From the cell containing the given text, extract its center point as [x, y] coordinate. 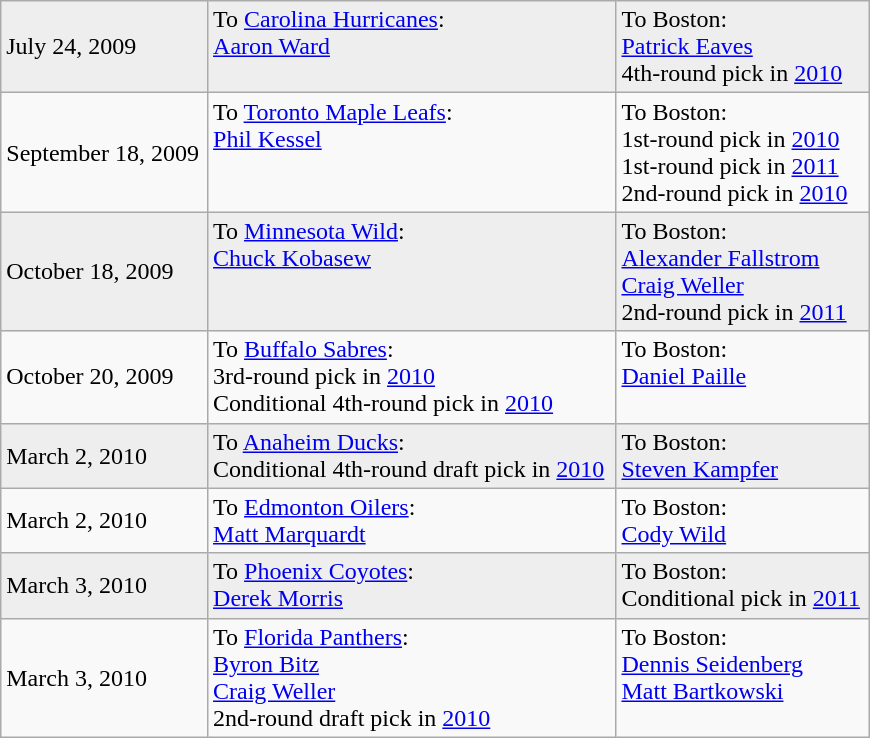
To Boston: Alexander FallstromCraig Weller2nd-round pick in 2011 [742, 272]
To Boston: Daniel Paille [742, 377]
To Boston: Cody Wild [742, 520]
July 24, 2009 [104, 47]
To Florida Panthers: Byron BitzCraig Weller2nd-round draft pick in 2010 [412, 678]
To Toronto Maple Leafs: Phil Kessel [412, 152]
To Boston: Patrick Eaves4th-round pick in 2010 [742, 47]
To Carolina Hurricanes: Aaron Ward [412, 47]
To Edmonton Oilers: Matt Marquardt [412, 520]
To Boston: Steven Kampfer [742, 456]
To Boston: Conditional pick in 2011 [742, 586]
September 18, 2009 [104, 152]
To Phoenix Coyotes: Derek Morris [412, 586]
To Minnesota Wild: Chuck Kobasew [412, 272]
To Buffalo Sabres: 3rd-round pick in 2010Conditional 4th-round pick in 2010 [412, 377]
To Anaheim Ducks: Conditional 4th-round draft pick in 2010 [412, 456]
October 20, 2009 [104, 377]
To Boston: Dennis SeidenbergMatt Bartkowski [742, 678]
To Boston: 1st-round pick in 20101st-round pick in 20112nd-round pick in 2010 [742, 152]
October 18, 2009 [104, 272]
